Find where the given text appears and provide that cell's center as [X, Y] coordinate. 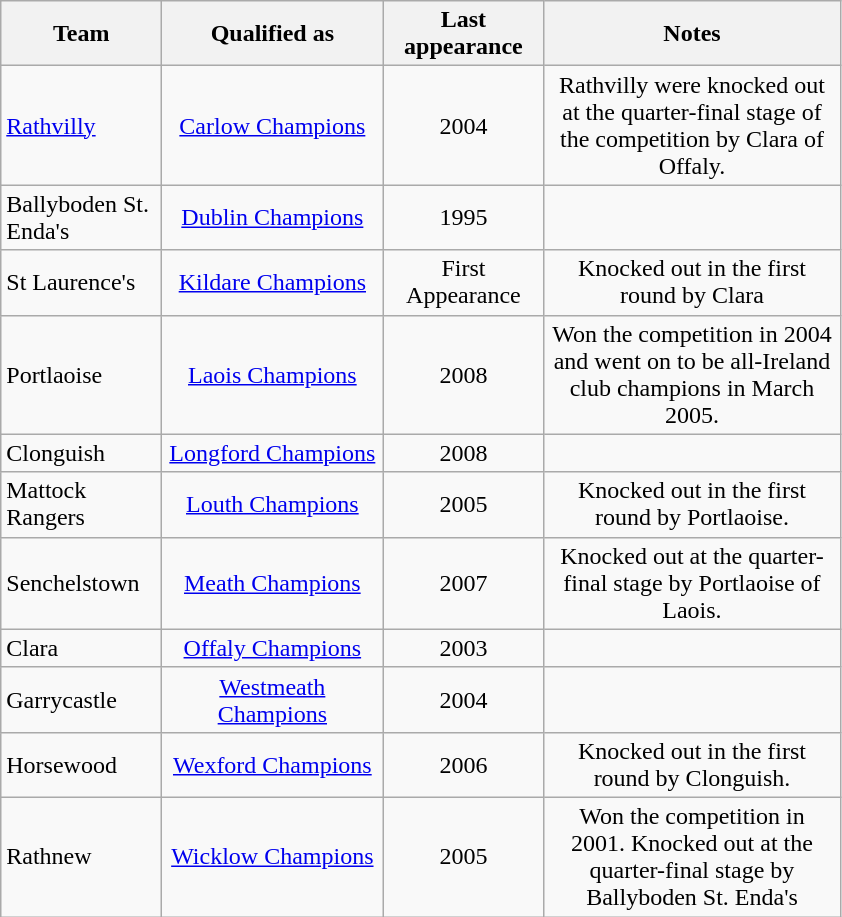
Rathvilly were knocked out at the quarter-final stage of the competition by Clara of Offaly. [692, 126]
Garrycastle [82, 700]
Louth Champions [272, 504]
Clara [82, 648]
Last appearance [464, 34]
Knocked out in the first round by Portlaoise. [692, 504]
Rathnew [82, 856]
Senchelstown [82, 583]
2003 [464, 648]
Portlaoise [82, 374]
Meath Champions [272, 583]
Longford Champions [272, 453]
Knocked out at the quarter-final stage by Portlaoise of Laois. [692, 583]
Horsewood [82, 764]
Dublin Champions [272, 218]
Offaly Champions [272, 648]
Wicklow Champions [272, 856]
Clonguish [82, 453]
Knocked out in the first round by Clara [692, 282]
St Laurence's [82, 282]
Rathvilly [82, 126]
Knocked out in the first round by Clonguish. [692, 764]
Won the competition in 2001. Knocked out at the quarter-final stage by Ballyboden St. Enda's [692, 856]
Notes [692, 34]
Won the competition in 2004 and went on to be all-Ireland club champions in March 2005. [692, 374]
Team [82, 34]
2006 [464, 764]
Westmeath Champions [272, 700]
Laois Champions [272, 374]
Kildare Champions [272, 282]
Wexford Champions [272, 764]
Carlow Champions [272, 126]
1995 [464, 218]
First Appearance [464, 282]
Qualified as [272, 34]
2007 [464, 583]
Mattock Rangers [82, 504]
Ballyboden St. Enda's [82, 218]
